Search for the cell housing the specified text and yield its (X, Y) center coordinate. 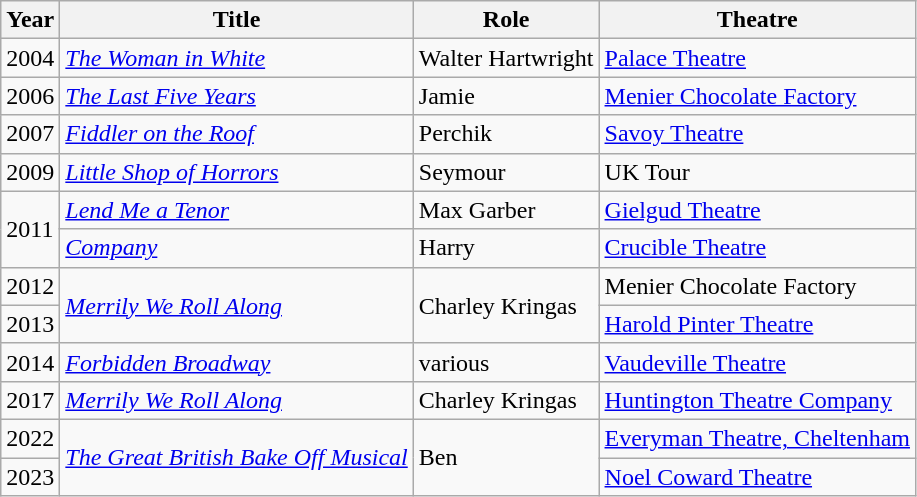
Savoy Theatre (757, 134)
Everyman Theatre, Cheltenham (757, 438)
Forbidden Broadway (236, 362)
Role (506, 20)
Vaudeville Theatre (757, 362)
Max Garber (506, 210)
2023 (30, 477)
Palace Theatre (757, 58)
Year (30, 20)
2017 (30, 400)
2006 (30, 96)
Company (236, 248)
Crucible Theatre (757, 248)
Title (236, 20)
Walter Hartwright (506, 58)
The Woman in White (236, 58)
2012 (30, 286)
2004 (30, 58)
UK Tour (757, 172)
Harry (506, 248)
The Great British Bake Off Musical (236, 457)
The Last Five Years (236, 96)
2007 (30, 134)
Harold Pinter Theatre (757, 324)
Fiddler on the Roof (236, 134)
2022 (30, 438)
Gielgud Theatre (757, 210)
2011 (30, 229)
Lend Me a Tenor (236, 210)
2014 (30, 362)
Noel Coward Theatre (757, 477)
Seymour (506, 172)
Perchik (506, 134)
Theatre (757, 20)
Little Shop of Horrors (236, 172)
various (506, 362)
2013 (30, 324)
Huntington Theatre Company (757, 400)
2009 (30, 172)
Jamie (506, 96)
Ben (506, 457)
